Pinpoint the cell where the given text exists, returning its (X, Y) midpoint coordinate. 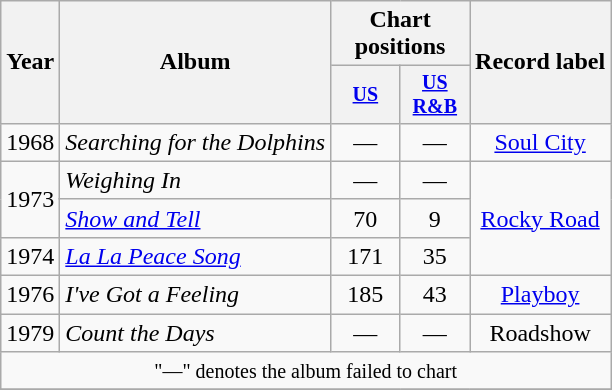
Chart positions (400, 34)
La La Peace Song (196, 256)
9 (434, 218)
Record label (540, 62)
Weighing In (196, 180)
I've Got a Feeling (196, 295)
Searching for the Dolphins (196, 142)
Roadshow (540, 333)
185 (366, 295)
Count the Days (196, 333)
171 (366, 256)
"—" denotes the album failed to chart (306, 371)
Playboy (540, 295)
1979 (30, 333)
USR&B (434, 94)
Show and Tell (196, 218)
1968 (30, 142)
US (366, 94)
1974 (30, 256)
1976 (30, 295)
Year (30, 62)
Album (196, 62)
43 (434, 295)
35 (434, 256)
Rocky Road (540, 218)
Soul City (540, 142)
70 (366, 218)
1973 (30, 199)
